Pinpoint the cell where the given text exists, returning its (x, y) midpoint coordinate. 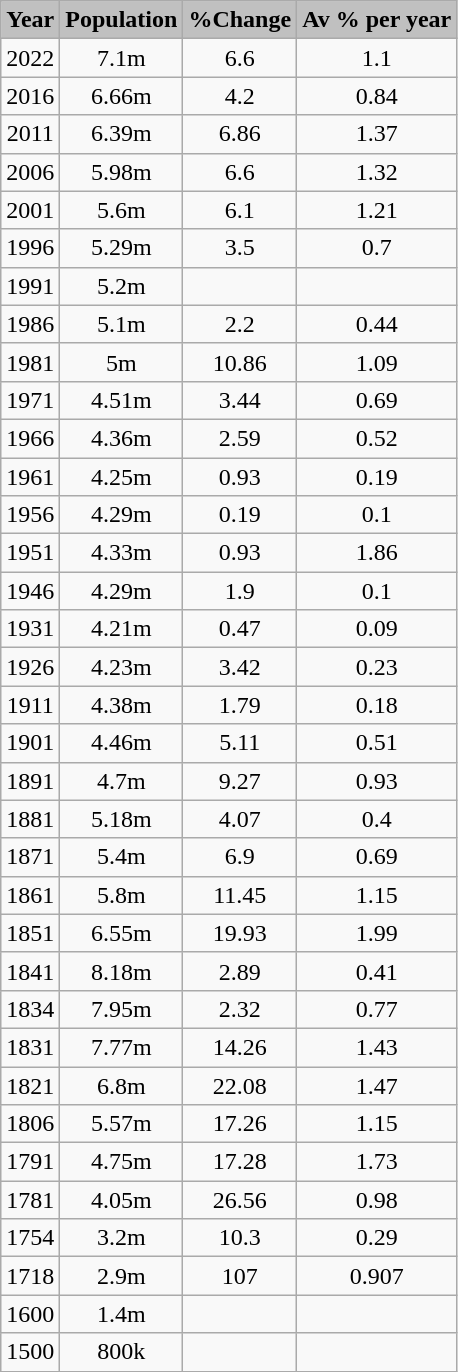
1600 (30, 1314)
1841 (30, 971)
1.73 (377, 1162)
1.09 (377, 362)
1956 (30, 515)
%Change (240, 20)
2011 (30, 134)
1966 (30, 438)
4.36m (122, 438)
1831 (30, 1047)
2.2 (240, 324)
1991 (30, 286)
0.44 (377, 324)
9.27 (240, 781)
Year (30, 20)
5.6m (122, 210)
1971 (30, 400)
0.84 (377, 96)
0.47 (240, 629)
3.42 (240, 667)
5.11 (240, 743)
7.77m (122, 1047)
4.07 (240, 819)
Av % per year (377, 20)
0.7 (377, 248)
2006 (30, 172)
0.77 (377, 1009)
5.4m (122, 857)
1.4m (122, 1314)
7.1m (122, 58)
19.93 (240, 933)
2016 (30, 96)
3.5 (240, 248)
5.8m (122, 895)
1946 (30, 591)
2022 (30, 58)
4.33m (122, 553)
1754 (30, 1238)
1931 (30, 629)
4.7m (122, 781)
1851 (30, 933)
1911 (30, 705)
0.52 (377, 438)
0.23 (377, 667)
4.23m (122, 667)
1821 (30, 1085)
4.46m (122, 743)
6.8m (122, 1085)
1.37 (377, 134)
17.28 (240, 1162)
0.4 (377, 819)
10.3 (240, 1238)
0.18 (377, 705)
7.95m (122, 1009)
1791 (30, 1162)
4.05m (122, 1200)
26.56 (240, 1200)
4.21m (122, 629)
2.9m (122, 1276)
1718 (30, 1276)
0.98 (377, 1200)
6.55m (122, 933)
1891 (30, 781)
1.47 (377, 1085)
1.79 (240, 705)
5.57m (122, 1124)
1781 (30, 1200)
Population (122, 20)
2.59 (240, 438)
0.41 (377, 971)
2001 (30, 210)
5.29m (122, 248)
1871 (30, 857)
0.29 (377, 1238)
1.32 (377, 172)
1806 (30, 1124)
1.1 (377, 58)
3.2m (122, 1238)
1901 (30, 743)
1881 (30, 819)
22.08 (240, 1085)
1861 (30, 895)
1986 (30, 324)
1.86 (377, 553)
10.86 (240, 362)
4.38m (122, 705)
2.89 (240, 971)
6.9 (240, 857)
1834 (30, 1009)
1500 (30, 1352)
4.25m (122, 477)
1.21 (377, 210)
6.39m (122, 134)
0.907 (377, 1276)
5m (122, 362)
17.26 (240, 1124)
1951 (30, 553)
14.26 (240, 1047)
4.51m (122, 400)
5.18m (122, 819)
1.43 (377, 1047)
0.09 (377, 629)
1996 (30, 248)
1.99 (377, 933)
5.98m (122, 172)
6.86 (240, 134)
3.44 (240, 400)
6.66m (122, 96)
4.2 (240, 96)
0.51 (377, 743)
1961 (30, 477)
5.2m (122, 286)
8.18m (122, 971)
800k (122, 1352)
1.9 (240, 591)
6.1 (240, 210)
1926 (30, 667)
5.1m (122, 324)
4.75m (122, 1162)
107 (240, 1276)
2.32 (240, 1009)
11.45 (240, 895)
1981 (30, 362)
